For the text-containing cell, return its midpoint in (x, y) coordinate format. 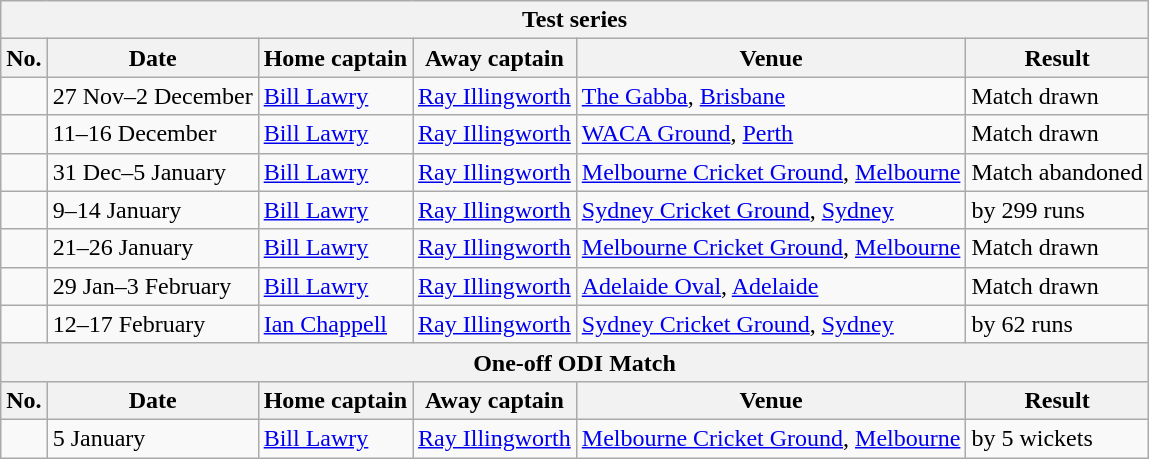
Test series (575, 20)
Match abandoned (1057, 172)
9–14 January (152, 210)
by 62 runs (1057, 324)
27 Nov–2 December (152, 96)
by 5 wickets (1057, 438)
The Gabba, Brisbane (771, 96)
12–17 February (152, 324)
Adelaide Oval, Adelaide (771, 286)
31 Dec–5 January (152, 172)
5 January (152, 438)
One-off ODI Match (575, 362)
29 Jan–3 February (152, 286)
11–16 December (152, 134)
by 299 runs (1057, 210)
Ian Chappell (335, 324)
21–26 January (152, 248)
WACA Ground, Perth (771, 134)
